Return [x, y] of the center of cell containing provided text 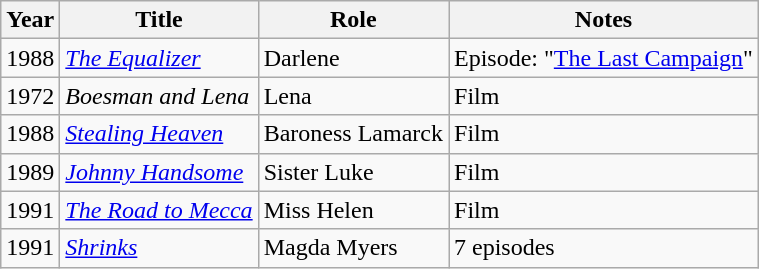
Baroness Lamarck [353, 134]
Notes [603, 20]
Year [30, 20]
Darlene [353, 58]
Magda Myers [353, 248]
The Road to Mecca [159, 210]
1989 [30, 172]
Stealing Heaven [159, 134]
Boesman and Lena [159, 96]
7 episodes [603, 248]
Role [353, 20]
Shrinks [159, 248]
Episode: "The Last Campaign" [603, 58]
Miss Helen [353, 210]
Johnny Handsome [159, 172]
1972 [30, 96]
Lena [353, 96]
The Equalizer [159, 58]
Title [159, 20]
Sister Luke [353, 172]
